Capture the cell that displays the provided text and extract its [X, Y] central coordinate. 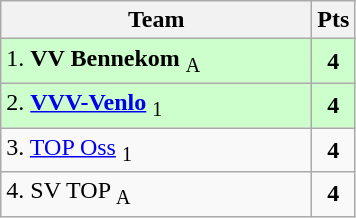
Pts [334, 20]
Team [156, 20]
2. VVV-Venlo 1 [156, 105]
3. TOP Oss 1 [156, 150]
4. SV TOP A [156, 194]
1. VV Bennekom A [156, 61]
